Find where the given text appears and provide that cell's center as (x, y) coordinate. 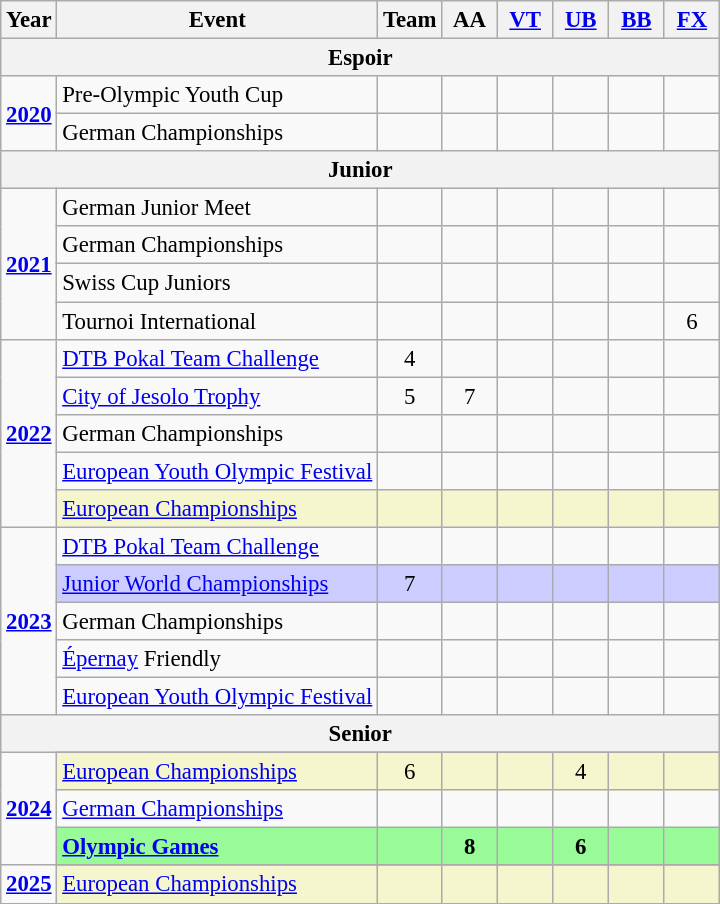
5 (410, 396)
AA (470, 20)
Junior (360, 170)
2020 (29, 114)
8 (470, 847)
2022 (29, 433)
Senior (360, 734)
Tournoi International (218, 321)
BB (637, 20)
VT (525, 20)
Year (29, 20)
Pre-Olympic Youth Cup (218, 95)
Épernay Friendly (218, 659)
2023 (29, 621)
Event (218, 20)
Olympic Games (218, 847)
City of Jesolo Trophy (218, 396)
2025 (29, 885)
Junior World Championships (218, 584)
2021 (29, 264)
UB (581, 20)
Swiss Cup Juniors (218, 283)
2024 (29, 810)
Espoir (360, 58)
FX (692, 20)
Team (410, 20)
German Junior Meet (218, 208)
